Detect which cell encompasses the target text, then output its [X, Y] center coordinate. 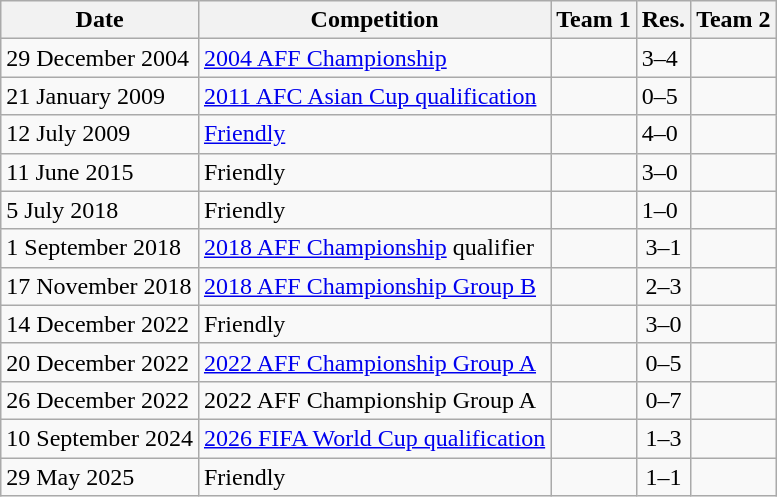
Team 1 [594, 20]
12 July 2009 [100, 134]
21 January 2009 [100, 96]
2018 AFF Championship Group B [374, 286]
0–7 [663, 400]
1–3 [663, 438]
20 December 2022 [100, 362]
3–1 [663, 248]
3–4 [663, 58]
1–0 [663, 210]
29 May 2025 [100, 477]
Res. [663, 20]
11 June 2015 [100, 172]
29 December 2004 [100, 58]
Competition [374, 20]
17 November 2018 [100, 286]
2011 AFC Asian Cup qualification [374, 96]
5 July 2018 [100, 210]
2026 FIFA World Cup qualification [374, 438]
1–1 [663, 477]
2004 AFF Championship [374, 58]
10 September 2024 [100, 438]
2–3 [663, 286]
14 December 2022 [100, 324]
4–0 [663, 134]
26 December 2022 [100, 400]
Date [100, 20]
2018 AFF Championship qualifier [374, 248]
Team 2 [734, 20]
1 September 2018 [100, 248]
